Return the (x, y) coordinate for the center point of the cell that contains the specified text.  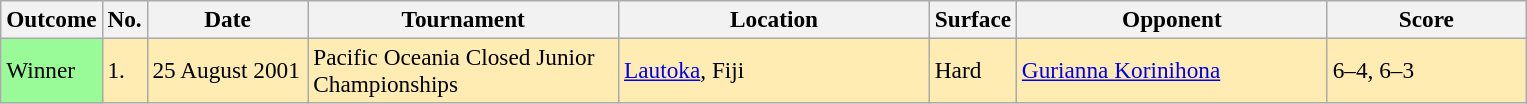
Tournament (464, 19)
Date (228, 19)
Location (774, 19)
No. (124, 19)
Winner (52, 70)
Pacific Oceania Closed Junior Championships (464, 70)
1. (124, 70)
25 August 2001 (228, 70)
Outcome (52, 19)
Opponent (1172, 19)
6–4, 6–3 (1426, 70)
Hard (972, 70)
Score (1426, 19)
Surface (972, 19)
Lautoka, Fiji (774, 70)
Gurianna Korinihona (1172, 70)
